Locate the cell with the specified text and output its (x, y) center coordinate. 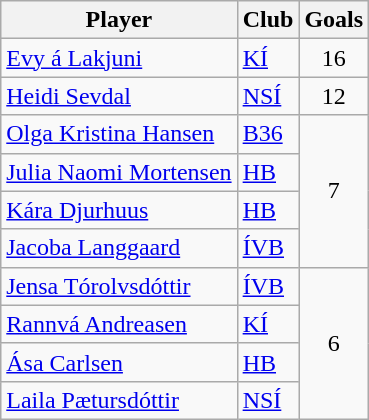
Rannvá Andreasen (119, 324)
6 (334, 343)
Jensa Tórolvsdóttir (119, 286)
Goals (334, 20)
B36 (268, 134)
Player (119, 20)
Jacoba Langgaard (119, 248)
Olga Kristina Hansen (119, 134)
Heidi Sevdal (119, 96)
12 (334, 96)
Ása Carlsen (119, 362)
16 (334, 58)
Laila Pætursdóttir (119, 400)
Julia Naomi Mortensen (119, 172)
Club (268, 20)
7 (334, 191)
Kára Djurhuus (119, 210)
Evy á Lakjuni (119, 58)
